From the cell containing the given text, extract its center point as [x, y] coordinate. 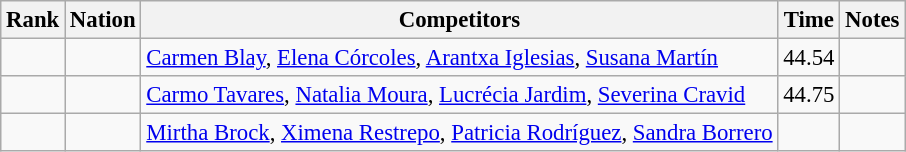
Carmen Blay, Elena Córcoles, Arantxa Iglesias, Susana Martín [460, 58]
Rank [33, 20]
Mirtha Brock, Ximena Restrepo, Patricia Rodríguez, Sandra Borrero [460, 133]
44.54 [809, 58]
Competitors [460, 20]
Nation [103, 20]
44.75 [809, 95]
Time [809, 20]
Notes [872, 20]
Carmo Tavares, Natalia Moura, Lucrécia Jardim, Severina Cravid [460, 95]
